Search for the cell housing the specified text and yield its (x, y) center coordinate. 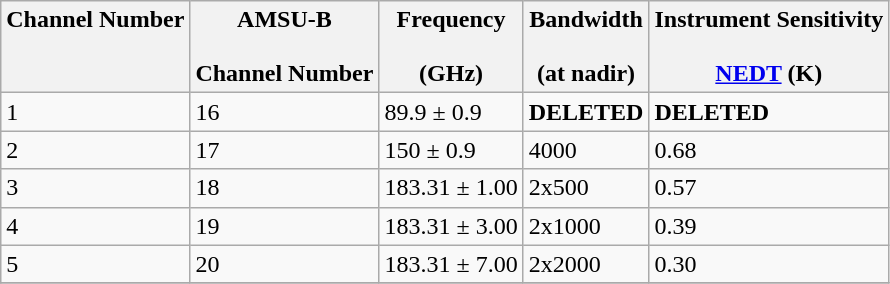
5 (96, 264)
Instrument Sensitivity NEDT (K) (769, 47)
20 (284, 264)
2x2000 (586, 264)
0.68 (769, 150)
4000 (586, 150)
2x500 (586, 188)
18 (284, 188)
16 (284, 112)
150 ± 0.9 (451, 150)
Bandwidth(at nadir) (586, 47)
0.30 (769, 264)
2 (96, 150)
AMSU-BChannel Number (284, 47)
2x1000 (586, 226)
183.31 ± 3.00 (451, 226)
183.31 ± 7.00 (451, 264)
0.39 (769, 226)
Frequency(GHz) (451, 47)
89.9 ± 0.9 (451, 112)
183.31 ± 1.00 (451, 188)
Channel Number (96, 47)
4 (96, 226)
19 (284, 226)
0.57 (769, 188)
1 (96, 112)
3 (96, 188)
17 (284, 150)
